Provide the (X, Y) coordinate of the cell's center where the given text is located.  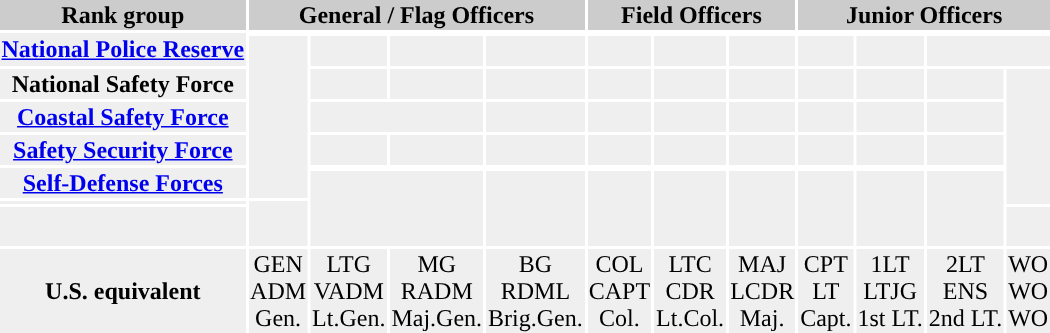
LTCCDRLt.Col. (690, 291)
MGRADMMaj.Gen. (437, 291)
National Safety Force (123, 84)
General / Flag Officers (417, 15)
Safety Security Force (123, 150)
LTGVADMLt.Gen. (349, 291)
WOWOWO (1028, 291)
Field Officers (691, 15)
COLCAPTCol. (619, 291)
MAJLCDRMaj. (762, 291)
BGRDMLBrig.Gen. (536, 291)
Self-Defense Forces (123, 183)
Junior Officers (924, 15)
Coastal Safety Force (123, 117)
U.S. equivalent (123, 291)
Rank group (123, 15)
National Police Reserve (123, 50)
GENADMGen. (278, 291)
2LTENS2nd LT. (965, 291)
1LTLTJG1st LT. (890, 291)
CPTLTCapt. (826, 291)
